Detect which cell encompasses the target text, then output its (X, Y) center coordinate. 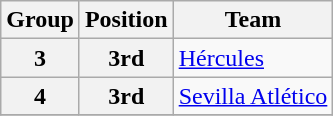
3 (40, 58)
4 (40, 96)
Position (126, 20)
Hércules (253, 58)
Team (253, 20)
Sevilla Atlético (253, 96)
Group (40, 20)
